Capture the cell that displays the provided text and extract its [X, Y] central coordinate. 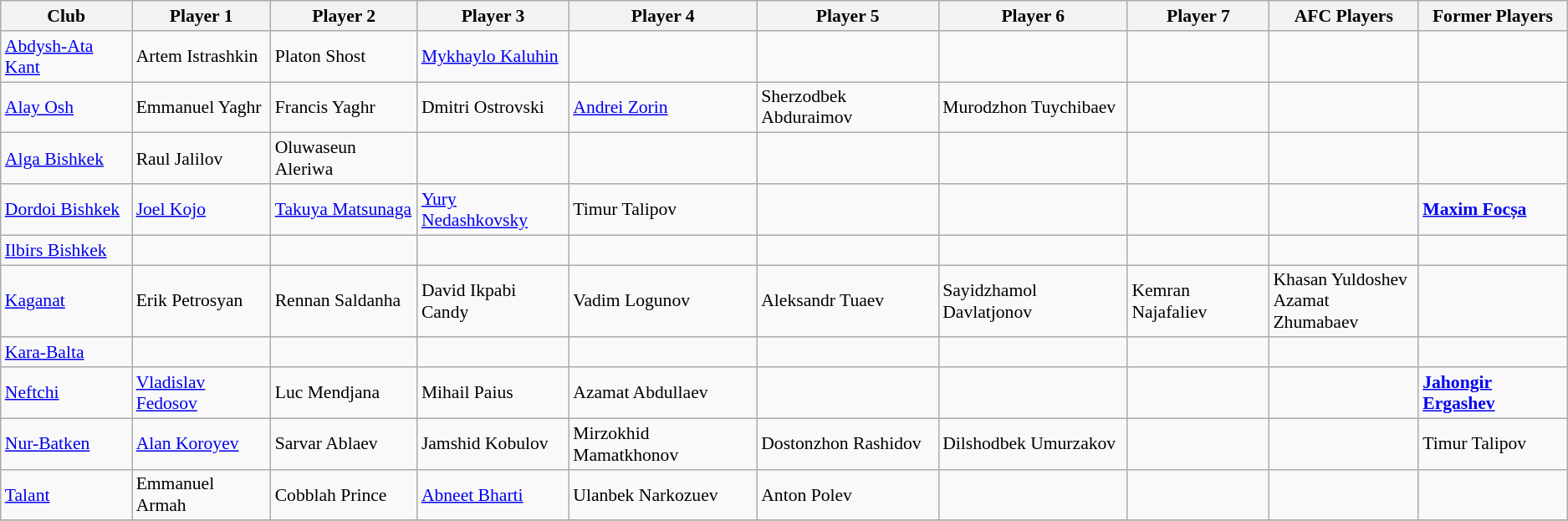
Dilshodbek Umurzakov [1033, 443]
Abneet Bharti [493, 495]
AFC Players [1343, 16]
Sherzodbek Abduraimov [848, 107]
Vadim Logunov [662, 301]
Player 7 [1198, 16]
Artem Istrashkin [202, 57]
Sayidzhamol Davlatjonov [1033, 301]
Player 2 [345, 16]
Dostonzhon Rashidov [848, 443]
Club [67, 16]
Khasan Yuldoshev Azamat Zhumabaev [1343, 301]
Talant [67, 495]
Abdysh-Ata Kant [67, 57]
Player 1 [202, 16]
Oluwaseun Aleriwa [345, 159]
Sarvar Ablaev [345, 443]
Vladislav Fedosov [202, 393]
Player 4 [662, 16]
Kara-Balta [67, 353]
Jahongir Ergashev [1492, 393]
Player 6 [1033, 16]
Player 5 [848, 16]
Ulanbek Narkozuev [662, 495]
Platon Shost [345, 57]
Dmitri Ostrovski [493, 107]
Alay Osh [67, 107]
Kemran Najafaliev [1198, 301]
Player 3 [493, 16]
Dordoi Bishkek [67, 209]
Neftchi [67, 393]
Azamat Abdullaev [662, 393]
Alan Koroyev [202, 443]
Jamshid Kobulov [493, 443]
Mykhaylo Kaluhin [493, 57]
Erik Petrosyan [202, 301]
Emmanuel Yaghr [202, 107]
Joel Kojo [202, 209]
David Ikpabi Candy [493, 301]
Kaganat [67, 301]
Murodzhon Tuychibaev [1033, 107]
Yury Nedashkovsky [493, 209]
Mirzokhid Mamatkhonov [662, 443]
Rennan Saldanha [345, 301]
Luc Mendjana [345, 393]
Takuya Matsunaga [345, 209]
Mihail Paius [493, 393]
Former Players [1492, 16]
Raul Jalilov [202, 159]
Aleksandr Tuaev [848, 301]
Nur-Batken [67, 443]
Francis Yaghr [345, 107]
Anton Polev [848, 495]
Alga Bishkek [67, 159]
Emmanuel Armah [202, 495]
Ilbirs Bishkek [67, 250]
Andrei Zorin [662, 107]
Maxim Focșa [1492, 209]
Cobblah Prince [345, 495]
